Pinpoint the cell where the given text exists, returning its (x, y) midpoint coordinate. 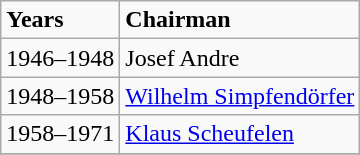
Klaus Scheufelen (240, 134)
Josef Andre (240, 58)
1948–1958 (60, 96)
1946–1948 (60, 58)
Wilhelm Simpfendörfer (240, 96)
Chairman (240, 20)
Years (60, 20)
1958–1971 (60, 134)
